Determine the [x, y] coordinate at the center of the cell enclosing the given text.  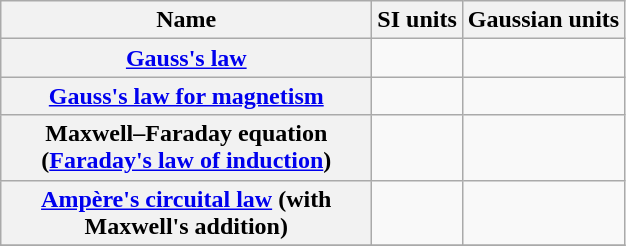
Gauss's law for magnetism [186, 96]
SI units [417, 20]
Gaussian units [543, 20]
Gauss's law [186, 58]
Maxwell–Faraday equation (Faraday's law of induction) [186, 148]
Ampère's circuital law (with Maxwell's addition) [186, 212]
Name [186, 20]
